Detect which cell encompasses the target text, then output its (X, Y) center coordinate. 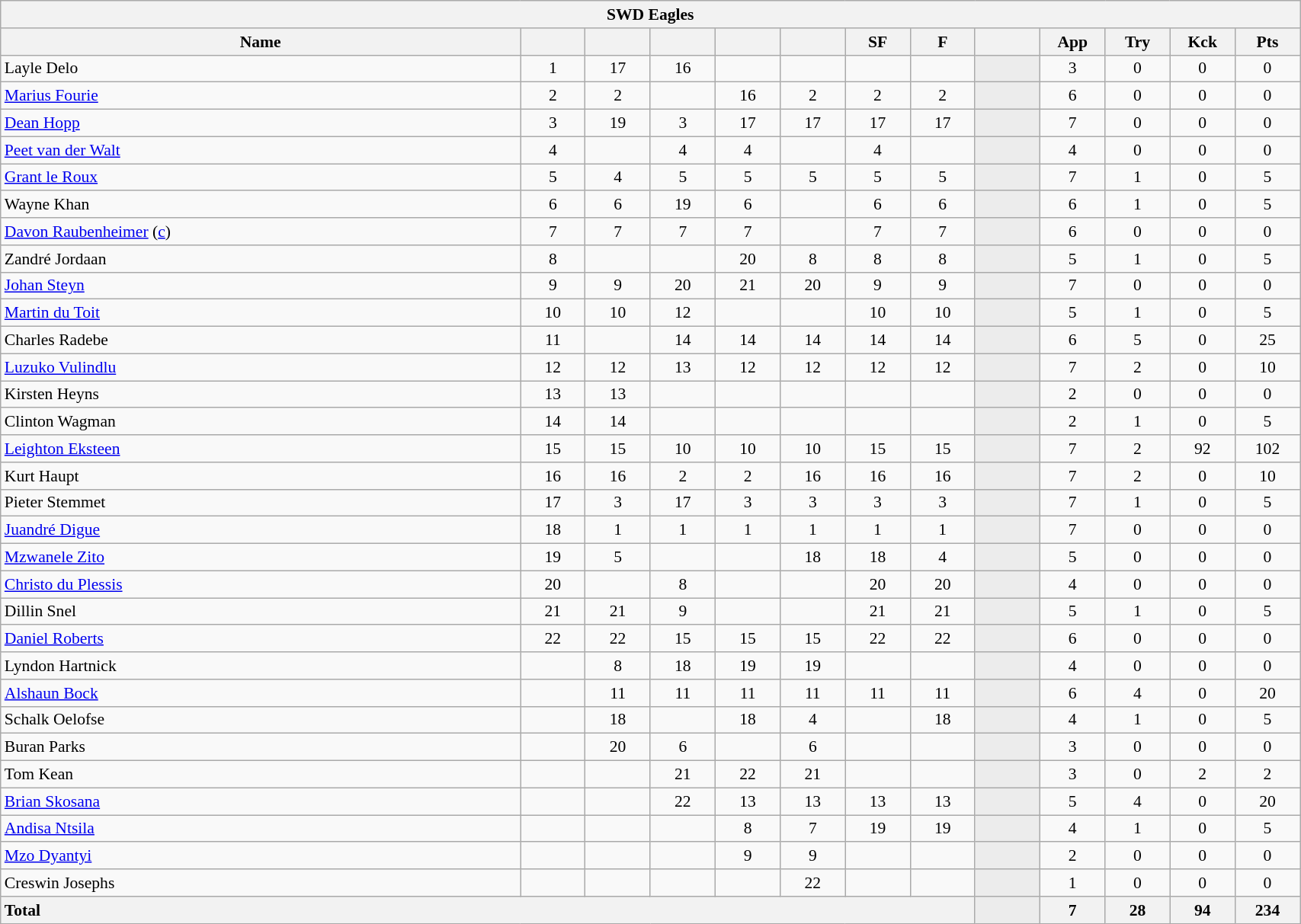
Lyndon Hartnick (261, 666)
Andisa Ntsila (261, 829)
Brian Skosana (261, 801)
Peet van der Walt (261, 150)
Name (261, 42)
SWD Eagles (651, 14)
Davon Raubenheimer (c) (261, 232)
Total (488, 910)
Christo du Plessis (261, 584)
Luzuko Vulindlu (261, 367)
234 (1267, 910)
Wayne Khan (261, 205)
Alshaun Bock (261, 693)
Buran Parks (261, 747)
App (1073, 42)
Clinton Wagman (261, 422)
Tom Kean (261, 775)
Juandré Digue (261, 530)
Layle Delo (261, 69)
Mzo Dyantyi (261, 856)
Marius Fourie (261, 96)
Schalk Oelofse (261, 720)
Mzwanele Zito (261, 558)
Kck (1203, 42)
Pts (1267, 42)
92 (1203, 449)
Zandré Jordaan (261, 259)
Grant le Roux (261, 177)
Try (1137, 42)
F (942, 42)
Dean Hopp (261, 123)
Kurt Haupt (261, 476)
Martin du Toit (261, 313)
102 (1267, 449)
Pieter Stemmet (261, 503)
Kirsten Heyns (261, 395)
28 (1137, 910)
SF (878, 42)
25 (1267, 341)
Johan Steyn (261, 286)
Creswin Josephs (261, 883)
Daniel Roberts (261, 639)
Charles Radebe (261, 341)
94 (1203, 910)
Leighton Eksteen (261, 449)
Dillin Snel (261, 612)
